Pinpoint the cell where the given text exists, returning its [X, Y] midpoint coordinate. 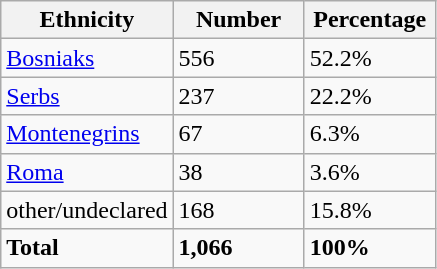
Number [238, 20]
38 [238, 172]
52.2% [370, 58]
168 [238, 210]
Ethnicity [87, 20]
Serbs [87, 96]
22.2% [370, 96]
Percentage [370, 20]
3.6% [370, 172]
1,066 [238, 248]
237 [238, 96]
556 [238, 58]
67 [238, 134]
6.3% [370, 134]
Total [87, 248]
Roma [87, 172]
other/undeclared [87, 210]
15.8% [370, 210]
Montenegrins [87, 134]
100% [370, 248]
Bosniaks [87, 58]
